Pinpoint the cell where the given text exists, returning its (X, Y) midpoint coordinate. 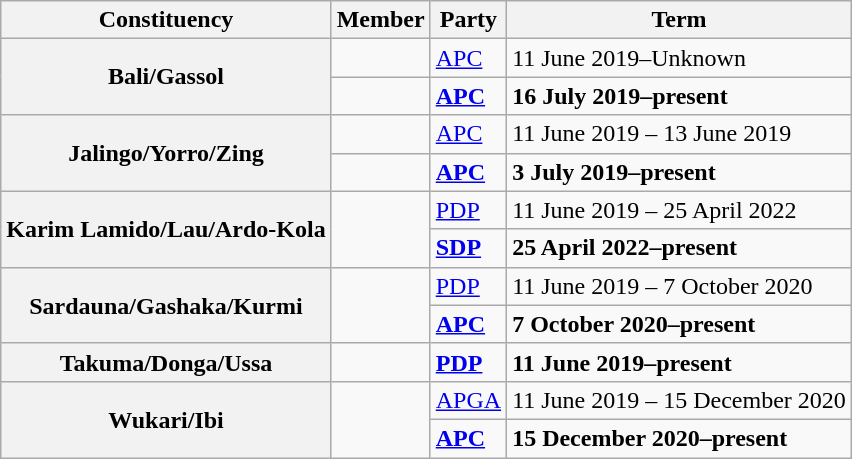
Constituency (166, 20)
11 June 2019–Unknown (680, 58)
25 April 2022–present (680, 248)
Jalingo/Yorro/Zing (166, 153)
Term (680, 20)
3 July 2019–present (680, 172)
Wukari/Ibi (166, 419)
Takuma/Donga/Ussa (166, 362)
APGA (468, 400)
SDP (468, 248)
Party (468, 20)
11 June 2019 – 13 June 2019 (680, 134)
15 December 2020–present (680, 438)
Bali/Gassol (166, 77)
Sardauna/Gashaka/Kurmi (166, 305)
11 June 2019 – 25 April 2022 (680, 210)
11 June 2019 – 7 October 2020 (680, 286)
16 July 2019–present (680, 96)
Karim Lamido/Lau/Ardo-Kola (166, 229)
Member (380, 20)
11 June 2019–present (680, 362)
11 June 2019 – 15 December 2020 (680, 400)
7 October 2020–present (680, 324)
